Locate the cell with the specified text and output its [x, y] center coordinate. 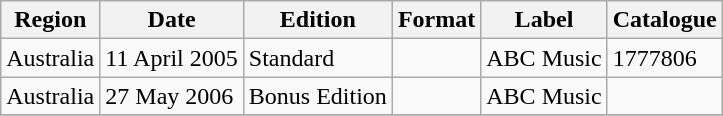
Bonus Edition [318, 96]
11 April 2005 [172, 58]
1777806 [664, 58]
Format [436, 20]
Edition [318, 20]
Region [50, 20]
Date [172, 20]
Catalogue [664, 20]
Standard [318, 58]
27 May 2006 [172, 96]
Label [544, 20]
